Scan for the cell matching the given text and deliver its (x, y) coordinate at center. 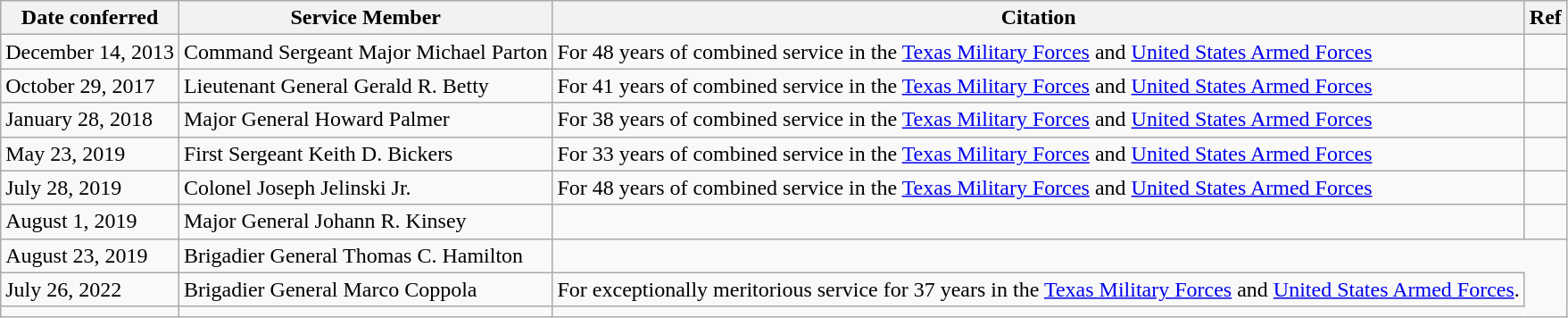
For 38 years of combined service in the Texas Military Forces and United States Armed Forces (1039, 120)
For exceptionally meritorious service for 37 years in the Texas Military Forces and United States Armed Forces. (1039, 289)
Major General Howard Palmer (366, 120)
For 41 years of combined service in the Texas Military Forces and United States Armed Forces (1039, 86)
Ref (1546, 18)
Command Sergeant Major Michael Parton (366, 52)
May 23, 2019 (90, 154)
Date conferred (90, 18)
January 28, 2018 (90, 120)
October 29, 2017 (90, 86)
Lieutenant General Gerald R. Betty (366, 86)
Service Member (366, 18)
December 14, 2013 (90, 52)
Citation (1039, 18)
August 23, 2019 (90, 255)
Brigadier General Thomas C. Hamilton (366, 255)
Major General Johann R. Kinsey (366, 222)
August 1, 2019 (90, 222)
First Sergeant Keith D. Bickers (366, 154)
For 33 years of combined service in the Texas Military Forces and United States Armed Forces (1039, 154)
Colonel Joseph Jelinski Jr. (366, 188)
Brigadier General Marco Coppola (366, 289)
July 26, 2022 (90, 289)
July 28, 2019 (90, 188)
